Determine the (x, y) coordinate at the center of the cell enclosing the given text.  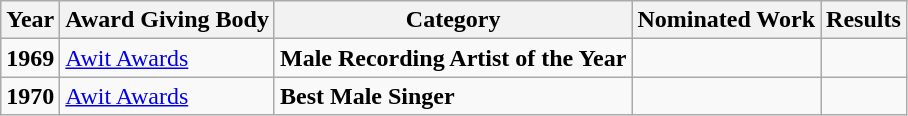
Male Recording Artist of the Year (452, 58)
Award Giving Body (168, 20)
Results (864, 20)
1970 (30, 96)
Nominated Work (726, 20)
Category (452, 20)
Best Male Singer (452, 96)
Year (30, 20)
1969 (30, 58)
